Extract the (x, y) coordinate from the center of the cell holding the provided text.  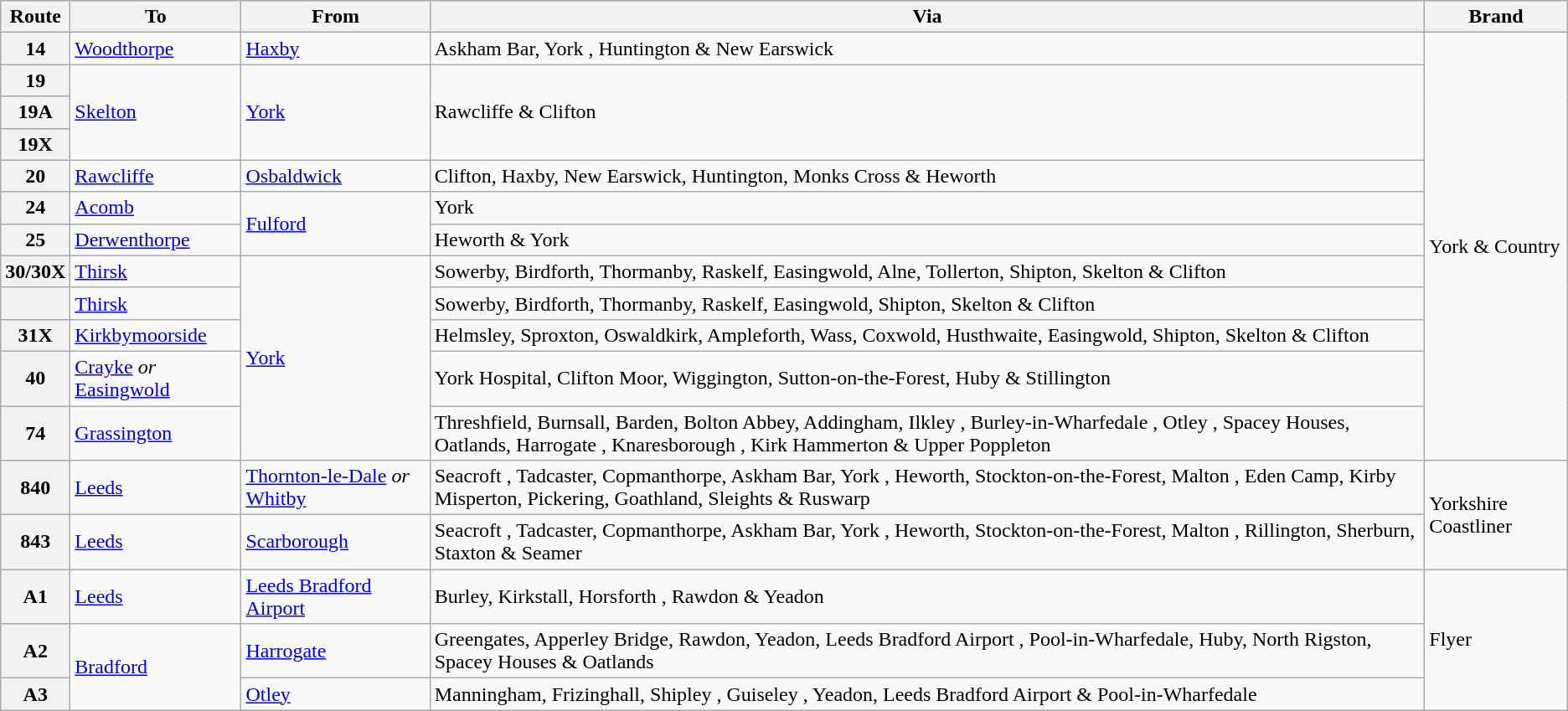
19 (35, 80)
From (335, 17)
Osbaldwick (335, 176)
York & Country (1496, 246)
Askham Bar, York , Huntington & New Earswick (927, 49)
A3 (35, 694)
40 (35, 379)
31X (35, 335)
25 (35, 240)
19X (35, 144)
Yorkshire Coastliner (1496, 515)
Kirkbymoorside (156, 335)
A1 (35, 596)
Leeds Bradford Airport (335, 596)
Acomb (156, 208)
14 (35, 49)
Otley (335, 694)
19A (35, 112)
Sowerby, Birdforth, Thormanby, Raskelf, Easingwold, Shipton, Skelton & Clifton (927, 303)
Seacroft , Tadcaster, Copmanthorpe, Askham Bar, York , Heworth, Stockton-on-the-Forest, Malton , Rillington, Sherburn, Staxton & Seamer (927, 543)
30/30X (35, 271)
Crayke or Easingwold (156, 379)
Rawcliffe (156, 176)
Thornton-le-Dale or Whitby (335, 487)
Woodthorpe (156, 49)
Scarborough (335, 543)
Greengates, Apperley Bridge, Rawdon, Yeadon, Leeds Bradford Airport , Pool-in-Wharfedale, Huby, North Rigston, Spacey Houses & Oatlands (927, 652)
20 (35, 176)
843 (35, 543)
To (156, 17)
Grassington (156, 432)
Manningham, Frizinghall, Shipley , Guiseley , Yeadon, Leeds Bradford Airport & Pool-in-Wharfedale (927, 694)
York Hospital, Clifton Moor, Wiggington, Sutton-on-the-Forest, Huby & Stillington (927, 379)
Rawcliffe & Clifton (927, 112)
Flyer (1496, 640)
74 (35, 432)
Haxby (335, 49)
Skelton (156, 112)
A2 (35, 652)
24 (35, 208)
Brand (1496, 17)
Sowerby, Birdforth, Thormanby, Raskelf, Easingwold, Alne, Tollerton, Shipton, Skelton & Clifton (927, 271)
Heworth & York (927, 240)
Derwenthorpe (156, 240)
Clifton, Haxby, New Earswick, Huntington, Monks Cross & Heworth (927, 176)
Via (927, 17)
840 (35, 487)
Helmsley, Sproxton, Oswaldkirk, Ampleforth, Wass, Coxwold, Husthwaite, Easingwold, Shipton, Skelton & Clifton (927, 335)
Fulford (335, 224)
Bradford (156, 667)
Harrogate (335, 652)
Route (35, 17)
Burley, Kirkstall, Horsforth , Rawdon & Yeadon (927, 596)
